Identify which cell holds the provided text, then report its [x, y] central coordinate. 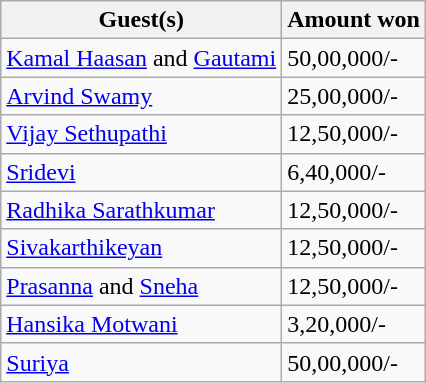
25,00,000/- [354, 96]
Radhika Sarathkumar [142, 210]
Prasanna and Sneha [142, 286]
Sridevi [142, 172]
Amount won [354, 20]
Guest(s) [142, 20]
Arvind Swamy [142, 96]
Vijay Sethupathi [142, 134]
Kamal Haasan and Gautami [142, 58]
Sivakarthikeyan [142, 248]
3,20,000/- [354, 324]
Hansika Motwani [142, 324]
Suriya [142, 362]
6,40,000/- [354, 172]
